For the text-containing cell, return its midpoint in (x, y) coordinate format. 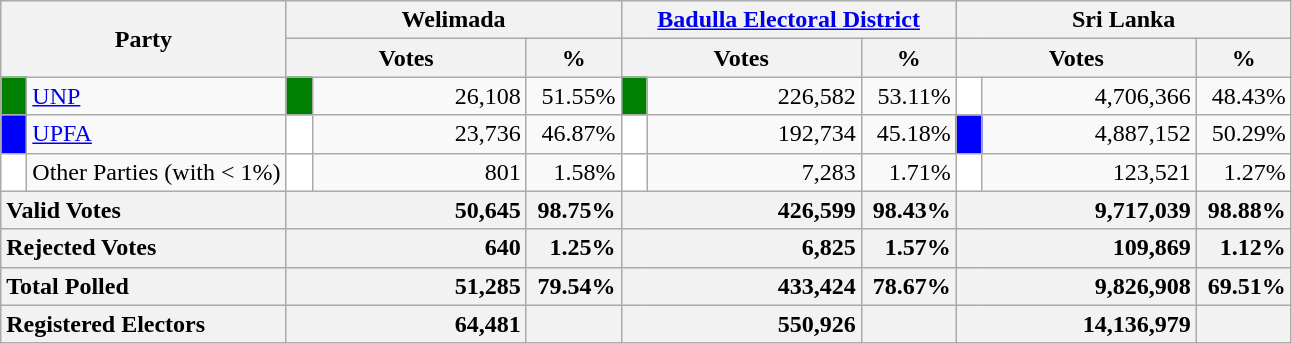
1.12% (1244, 248)
46.87% (574, 134)
23,736 (419, 134)
79.54% (574, 286)
1.27% (1244, 172)
26,108 (419, 96)
14,136,979 (1076, 324)
64,481 (406, 324)
51,285 (406, 286)
48.43% (1244, 96)
640 (406, 248)
1.57% (908, 248)
53.11% (908, 96)
1.25% (574, 248)
426,599 (741, 210)
UPFA (156, 134)
Rejected Votes (144, 248)
1.58% (574, 172)
109,869 (1076, 248)
98.75% (574, 210)
50.29% (1244, 134)
98.88% (1244, 210)
1.71% (908, 172)
Welimada (454, 20)
UNP (156, 96)
226,582 (754, 96)
Total Polled (144, 286)
4,706,366 (1089, 96)
123,521 (1089, 172)
4,887,152 (1089, 134)
50,645 (406, 210)
9,717,039 (1076, 210)
Registered Electors (144, 324)
45.18% (908, 134)
6,825 (741, 248)
Other Parties (with < 1%) (156, 172)
7,283 (754, 172)
9,826,908 (1076, 286)
78.67% (908, 286)
Badulla Electoral District (788, 20)
801 (419, 172)
69.51% (1244, 286)
98.43% (908, 210)
Party (144, 39)
51.55% (574, 96)
433,424 (741, 286)
Sri Lanka (1124, 20)
550,926 (741, 324)
Valid Votes (144, 210)
192,734 (754, 134)
